Detect which cell encompasses the target text, then output its (x, y) center coordinate. 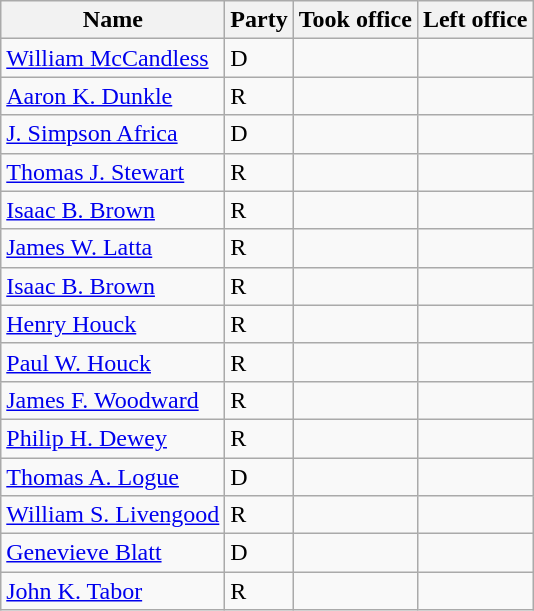
Thomas A. Logue (113, 477)
J. Simpson Africa (113, 134)
Took office (355, 20)
Henry Houck (113, 324)
Philip H. Dewey (113, 438)
John K. Tabor (113, 591)
Left office (475, 20)
Aaron K. Dunkle (113, 96)
Name (113, 20)
James F. Woodward (113, 400)
William McCandless (113, 58)
Party (259, 20)
Thomas J. Stewart (113, 172)
William S. Livengood (113, 515)
James W. Latta (113, 248)
Genevieve Blatt (113, 553)
Paul W. Houck (113, 362)
